For the text-containing cell, return its midpoint in (X, Y) coordinate format. 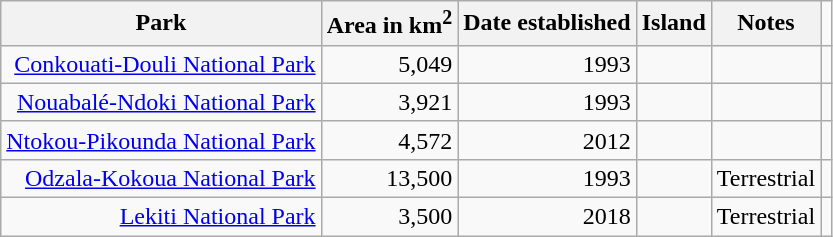
Lekiti National Park (161, 217)
4,572 (390, 140)
Nouabalé-Ndoki National Park (161, 102)
3,500 (390, 217)
Conkouati-Douli National Park (161, 64)
13,500 (390, 178)
Park (161, 24)
Date established (547, 24)
5,049 (390, 64)
Ntokou-Pikounda National Park (161, 140)
Island (674, 24)
Area in km2 (390, 24)
Notes (766, 24)
2018 (547, 217)
Odzala-Kokoua National Park (161, 178)
3,921 (390, 102)
2012 (547, 140)
